Output the (x, y) coordinate of the center of the cell containing the given text.  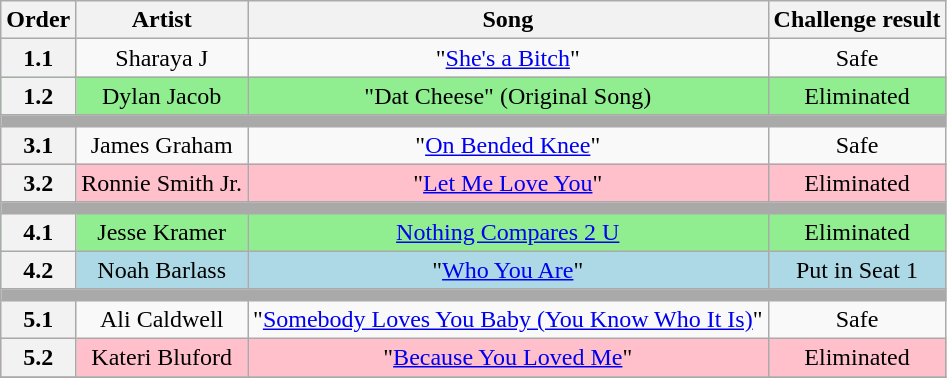
5.2 (38, 357)
3.2 (38, 183)
Put in Seat 1 (857, 270)
"Because You Loved Me" (508, 357)
Artist (162, 20)
"Somebody Loves You Baby (You Know Who It Is)" (508, 319)
Song (508, 20)
Order (38, 20)
5.1 (38, 319)
Noah Barlass (162, 270)
"She's a Bitch" (508, 58)
Challenge result (857, 20)
"Dat Cheese" (Original Song) (508, 96)
"On Bended Knee" (508, 145)
Ali Caldwell (162, 319)
1.1 (38, 58)
James Graham (162, 145)
"Let Me Love You" (508, 183)
Nothing Compares 2 U (508, 232)
Sharaya J (162, 58)
"Who You Are" (508, 270)
Jesse Kramer (162, 232)
4.1 (38, 232)
1.2 (38, 96)
Kateri Bluford (162, 357)
3.1 (38, 145)
4.2 (38, 270)
Ronnie Smith Jr. (162, 183)
Dylan Jacob (162, 96)
